For the text-containing cell, return its midpoint in (X, Y) coordinate format. 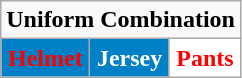
Jersey (130, 58)
Pants (204, 58)
Helmet (46, 58)
Uniform Combination (121, 20)
